For the text-containing cell, return its midpoint in (X, Y) coordinate format. 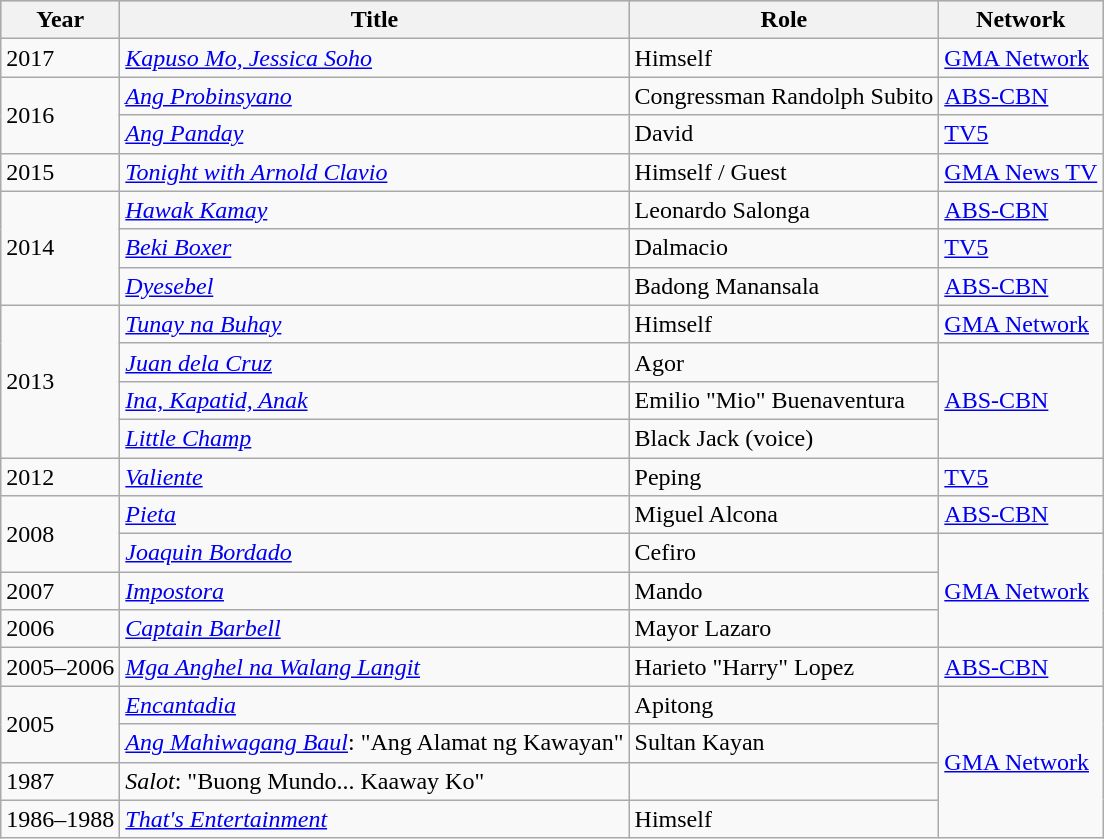
Captain Barbell (374, 629)
2014 (60, 248)
Hawak Kamay (374, 210)
Salot: "Buong Mundo... Kaaway Ko" (374, 781)
Peping (784, 477)
2005–2006 (60, 667)
2006 (60, 629)
Dalmacio (784, 248)
2017 (60, 58)
Mayor Lazaro (784, 629)
Juan dela Cruz (374, 362)
Mando (784, 591)
Leonardo Salonga (784, 210)
Harieto "Harry" Lopez (784, 667)
Little Champ (374, 438)
Cefiro (784, 553)
Impostora (374, 591)
1987 (60, 781)
2012 (60, 477)
GMA News TV (1021, 172)
Congressman Randolph Subito (784, 96)
2016 (60, 115)
Role (784, 20)
2007 (60, 591)
Year (60, 20)
Ina, Kapatid, Anak (374, 400)
Himself / Guest (784, 172)
Tonight with Arnold Clavio (374, 172)
Beki Boxer (374, 248)
Ang Panday (374, 134)
Apitong (784, 705)
Dyesebel (374, 286)
Badong Manansala (784, 286)
Network (1021, 20)
Sultan Kayan (784, 743)
1986–1988 (60, 819)
2015 (60, 172)
2013 (60, 381)
Ang Mahiwagang Baul: "Ang Alamat ng Kawayan" (374, 743)
Black Jack (voice) (784, 438)
Pieta (374, 515)
Kapuso Mo, Jessica Soho (374, 58)
Joaquin Bordado (374, 553)
Agor (784, 362)
2008 (60, 534)
Tunay na Buhay (374, 324)
2005 (60, 724)
Title (374, 20)
Mga Anghel na Walang Langit (374, 667)
Ang Probinsyano (374, 96)
Emilio "Mio" Buenaventura (784, 400)
Valiente (374, 477)
That's Entertainment (374, 819)
David (784, 134)
Encantadia (374, 705)
Miguel Alcona (784, 515)
